Return [x, y] of the center of cell containing provided text 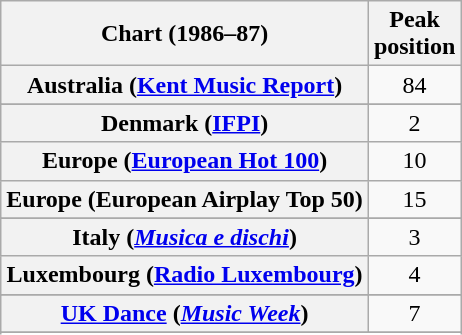
Italy (Musica e dischi) [185, 237]
15 [414, 199]
Chart (1986–87) [185, 34]
4 [414, 275]
Denmark (IFPI) [185, 123]
Peakposition [414, 34]
3 [414, 237]
2 [414, 123]
7 [414, 313]
Europe (European Airplay Top 50) [185, 199]
10 [414, 161]
84 [414, 85]
Europe (European Hot 100) [185, 161]
UK Dance (Music Week) [185, 313]
Australia (Kent Music Report) [185, 85]
Luxembourg (Radio Luxembourg) [185, 275]
